Extract the (X, Y) coordinate from the center of the cell holding the provided text.  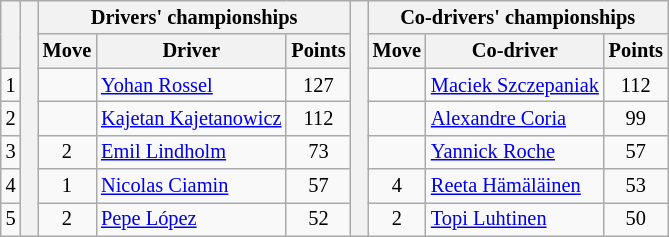
Emil Lindholm (191, 152)
Yohan Rossel (191, 85)
53 (636, 186)
127 (318, 85)
52 (318, 219)
3 (11, 152)
Driver (191, 51)
Maciek Szczepaniak (515, 85)
Alexandre Coria (515, 118)
Topi Luhtinen (515, 219)
Yannick Roche (515, 152)
99 (636, 118)
Nicolas Ciamin (191, 186)
Co-drivers' championships (518, 17)
Reeta Hämäläinen (515, 186)
Co-driver (515, 51)
50 (636, 219)
5 (11, 219)
Pepe López (191, 219)
Kajetan Kajetanowicz (191, 118)
73 (318, 152)
Drivers' championships (194, 17)
